Return the [X, Y] coordinate for the center point of the cell that contains the specified text.  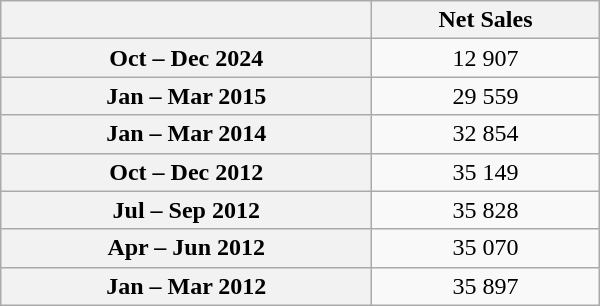
35 897 [486, 286]
Jan – Mar 2012 [186, 286]
Jan – Mar 2015 [186, 96]
32 854 [486, 134]
35 149 [486, 172]
35 070 [486, 248]
Net Sales [486, 20]
Apr – Jun 2012 [186, 248]
Oct – Dec 2024 [186, 58]
12 907 [486, 58]
35 828 [486, 210]
Oct – Dec 2012 [186, 172]
29 559 [486, 96]
Jan – Mar 2014 [186, 134]
Jul – Sep 2012 [186, 210]
